Provide the [X, Y] coordinate of the cell's center where the given text is located.  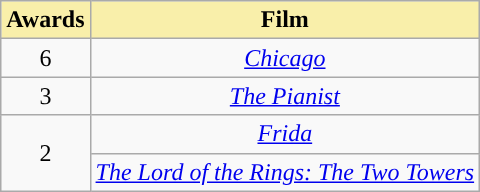
Chicago [285, 58]
The Pianist [285, 96]
2 [46, 153]
3 [46, 96]
The Lord of the Rings: The Two Towers [285, 172]
Awards [46, 20]
Frida [285, 134]
Film [285, 20]
6 [46, 58]
